Locate the cell with the specified text and output its (x, y) center coordinate. 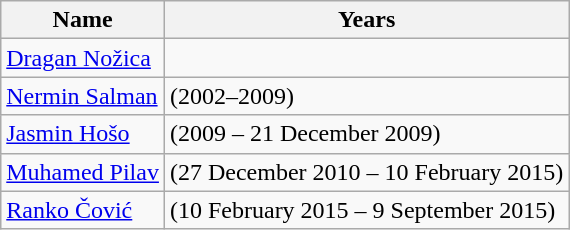
Muhamed Pilav (83, 172)
Ranko Čović (83, 210)
Name (83, 20)
(27 December 2010 – 10 February 2015) (366, 172)
Nermin Salman (83, 96)
(2002–2009) (366, 96)
(2009 – 21 December 2009) (366, 134)
Dragan Nožica (83, 58)
Jasmin Hošo (83, 134)
(10 February 2015 – 9 September 2015) (366, 210)
Years (366, 20)
